Scan for the cell matching the given text and deliver its (X, Y) coordinate at center. 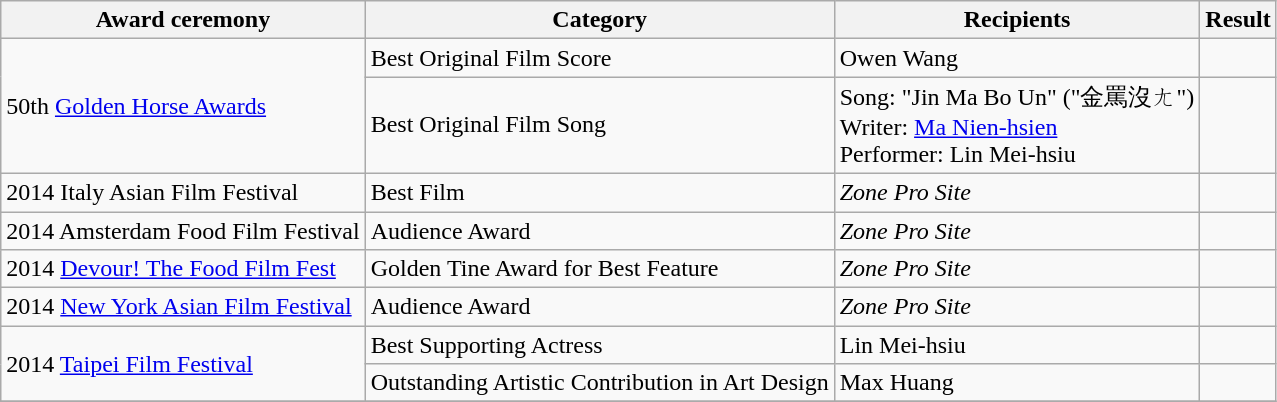
Outstanding Artistic Contribution in Art Design (600, 383)
Best Supporting Actress (600, 345)
50th Golden Horse Awards (183, 106)
Lin Mei-hsiu (1017, 345)
2014 Devour! The Food Film Fest (183, 269)
2014 Taipei Film Festival (183, 364)
Category (600, 20)
Golden Tine Award for Best Feature (600, 269)
Result (1238, 20)
Best Original Film Song (600, 126)
Best Film (600, 192)
2014 Italy Asian Film Festival (183, 192)
Max Huang (1017, 383)
Award ceremony (183, 20)
2014 Amsterdam Food Film Festival (183, 231)
Owen Wang (1017, 58)
Song: "Jin Ma Bo Un" ("金罵沒ㄤ")Writer: Ma Nien-hsienPerformer: Lin Mei-hsiu (1017, 126)
Best Original Film Score (600, 58)
Recipients (1017, 20)
2014 New York Asian Film Festival (183, 307)
